For the text-containing cell, return its midpoint in [x, y] coordinate format. 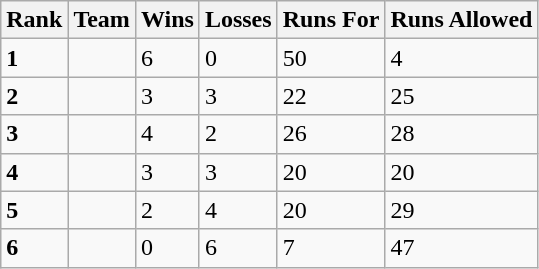
Rank [34, 20]
50 [331, 58]
7 [331, 248]
Runs Allowed [462, 20]
26 [331, 134]
22 [331, 96]
Losses [238, 20]
29 [462, 210]
Wins [167, 20]
1 [34, 58]
47 [462, 248]
Runs For [331, 20]
5 [34, 210]
25 [462, 96]
28 [462, 134]
Team [102, 20]
